Determine the [x, y] coordinate at the center of the cell enclosing the given text.  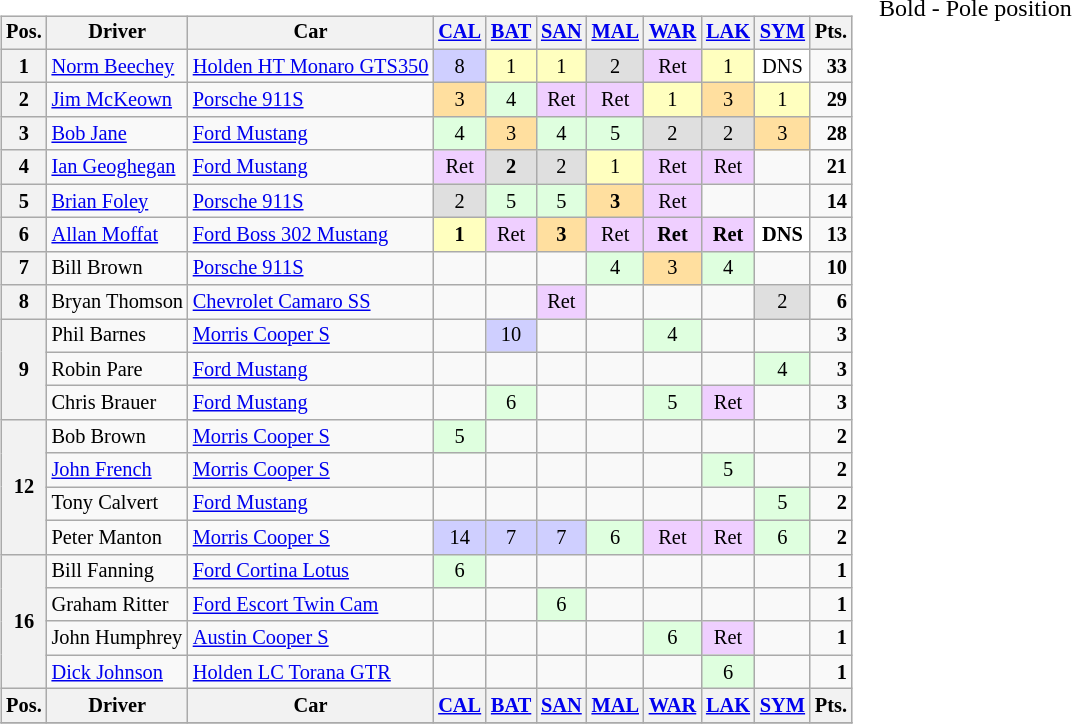
Graham Ritter [118, 605]
29 [831, 100]
Bob Jane [118, 134]
28 [831, 134]
Chris Brauer [118, 403]
Peter Manton [118, 537]
Ford Boss 302 Mustang [310, 235]
Bill Brown [118, 268]
Jim McKeown [118, 100]
Allan Moffat [118, 235]
Phil Barnes [118, 336]
Holden LC Torana GTR [310, 672]
Austin Cooper S [310, 638]
Chevrolet Camaro SS [310, 302]
16 [24, 622]
John Humphrey [118, 638]
Ford Escort Twin Cam [310, 605]
13 [831, 235]
Bill Fanning [118, 571]
12 [24, 488]
Holden HT Monaro GTS350 [310, 66]
Ford Cortina Lotus [310, 571]
John French [118, 470]
Tony Calvert [118, 504]
21 [831, 167]
Dick Johnson [118, 672]
Ian Geoghegan [118, 167]
9 [24, 370]
Bob Brown [118, 437]
Bryan Thomson [118, 302]
Robin Pare [118, 369]
Norm Beechey [118, 66]
Brian Foley [118, 201]
33 [831, 66]
